From the cell containing the given text, extract its center point as [X, Y] coordinate. 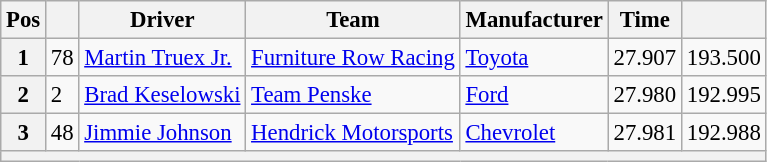
Toyota [534, 58]
3 [24, 133]
192.988 [724, 133]
Brad Keselowski [162, 95]
Driver [162, 20]
Hendrick Motorsports [353, 133]
193.500 [724, 58]
Time [644, 20]
Furniture Row Racing [353, 58]
48 [62, 133]
27.980 [644, 95]
Team [353, 20]
Martin Truex Jr. [162, 58]
27.907 [644, 58]
Jimmie Johnson [162, 133]
Team Penske [353, 95]
192.995 [724, 95]
78 [62, 58]
Ford [534, 95]
27.981 [644, 133]
Chevrolet [534, 133]
1 [24, 58]
Pos [24, 20]
Manufacturer [534, 20]
